Return [x, y] of the center of cell containing provided text 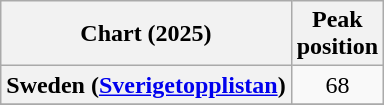
68 [337, 85]
Peakposition [337, 34]
Chart (2025) [146, 34]
Sweden (Sverigetopplistan) [146, 85]
